Find where the given text appears and provide that cell's center as (X, Y) coordinate. 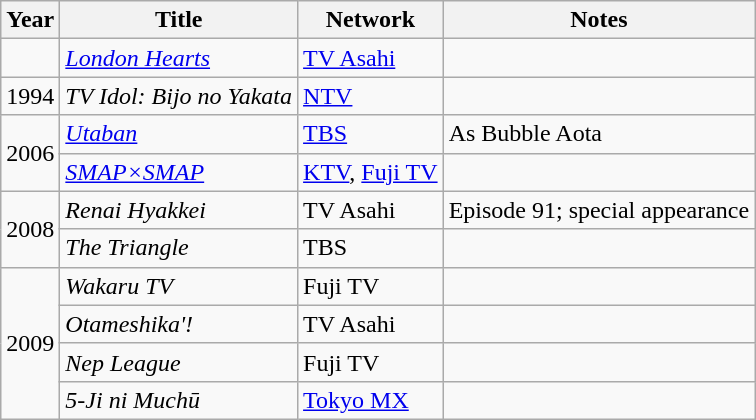
1994 (30, 96)
Title (179, 20)
The Triangle (179, 248)
Otameshika'! (179, 324)
Tokyo MX (371, 400)
5-Ji ni Muchū (179, 400)
Utaban (179, 134)
NTV (371, 96)
Year (30, 20)
As Bubble Aota (599, 134)
2009 (30, 343)
2008 (30, 229)
TV Idol: Bijo no Yakata (179, 96)
Network (371, 20)
London Hearts (179, 58)
SMAP×SMAP (179, 172)
Nep League (179, 362)
2006 (30, 153)
Renai Hyakkei (179, 210)
Notes (599, 20)
Episode 91; special appearance (599, 210)
KTV, Fuji TV (371, 172)
Wakaru TV (179, 286)
